Locate the cell with the specified text and output its [X, Y] center coordinate. 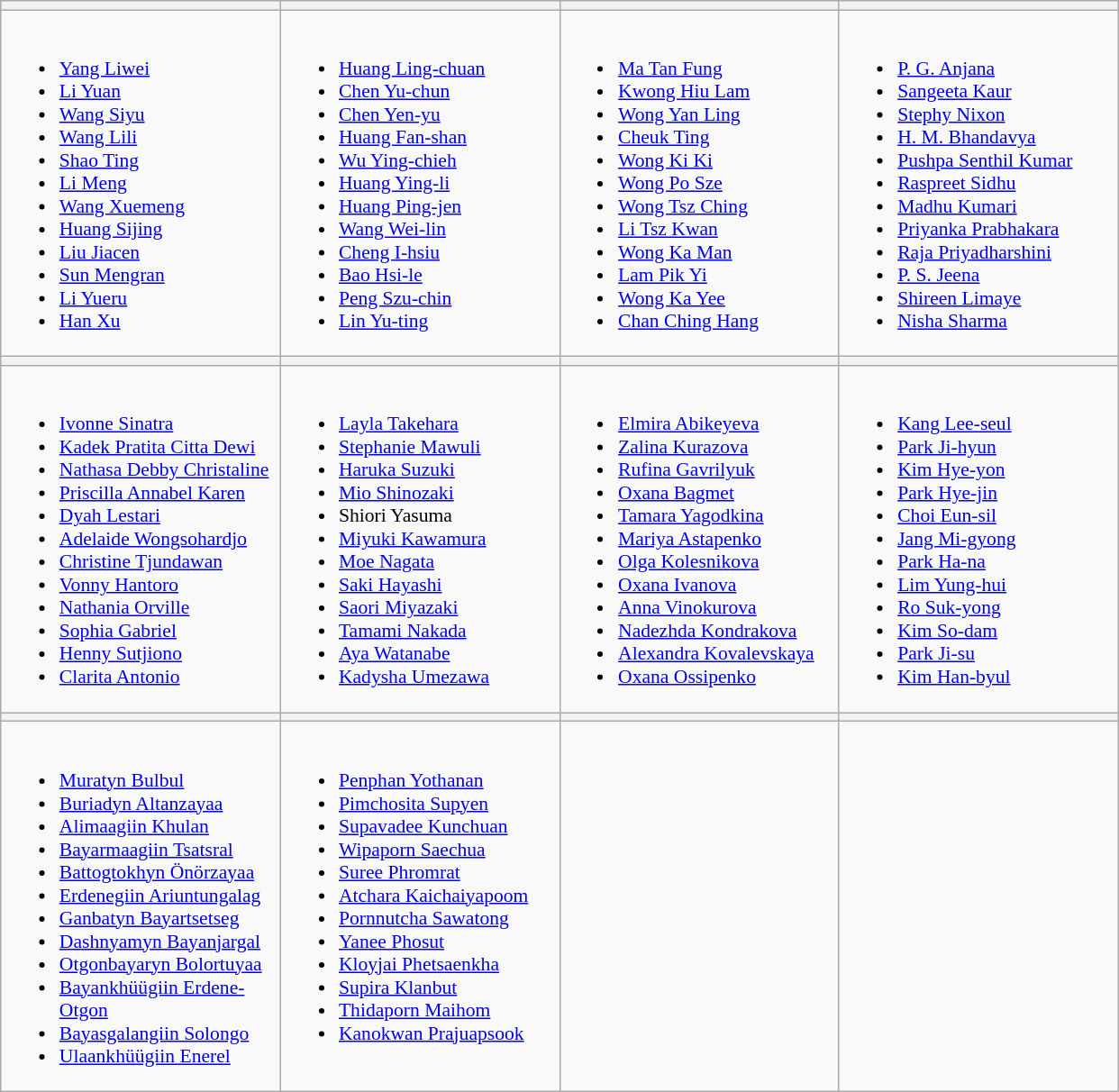
Yang LiweiLi YuanWang SiyuWang LiliShao TingLi MengWang XuemengHuang SijingLiu JiacenSun MengranLi YueruHan Xu [141, 184]
Kang Lee-seulPark Ji-hyunKim Hye-yonPark Hye-jinChoi Eun-silJang Mi-gyongPark Ha-naLim Yung-huiRo Suk-yongKim So-damPark Ji-suKim Han-byul [978, 539]
Ma Tan FungKwong Hiu LamWong Yan LingCheuk TingWong Ki KiWong Po SzeWong Tsz ChingLi Tsz KwanWong Ka ManLam Pik YiWong Ka YeeChan Ching Hang [699, 184]
